Provide the (X, Y) coordinate of the cell's center where the given text is located.  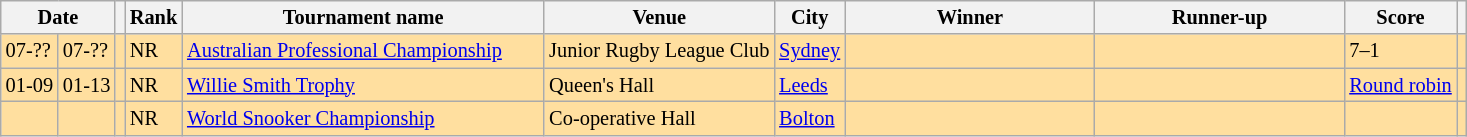
Co-operative Hall (659, 118)
Venue (659, 17)
City (810, 17)
Bolton (810, 118)
Round robin (1400, 85)
7–1 (1400, 51)
01-09 (30, 85)
Rank (154, 17)
Tournament name (363, 17)
Leeds (810, 85)
Willie Smith Trophy (363, 85)
Sydney (810, 51)
Australian Professional Championship (363, 51)
Junior Rugby League Club (659, 51)
Date (58, 17)
World Snooker Championship (363, 118)
Score (1400, 17)
Runner-up (1220, 17)
01-13 (86, 85)
Queen's Hall (659, 85)
Winner (970, 17)
